Provide the (x, y) coordinate of the cell's center where the given text is located.  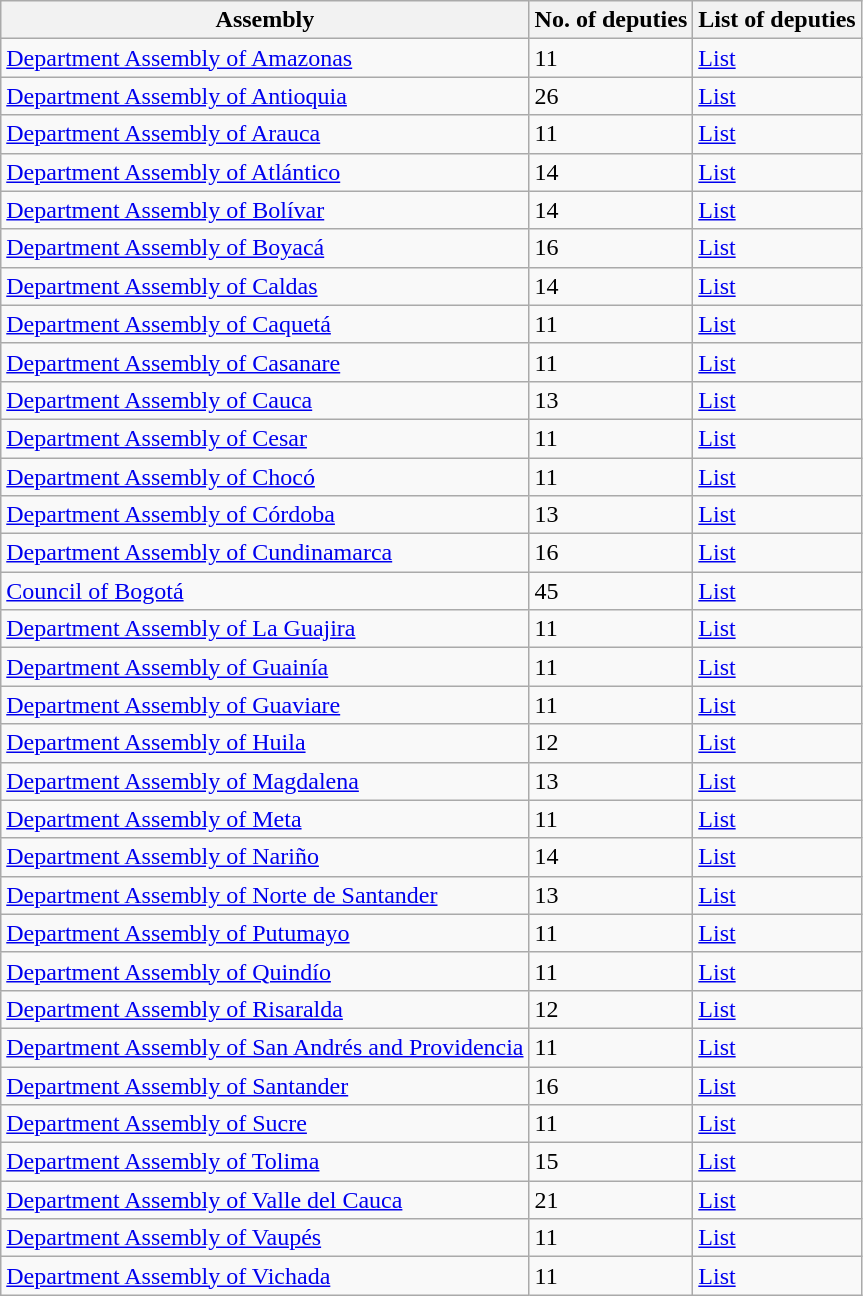
Department Assembly of Guainía (265, 667)
21 (611, 1200)
Department Assembly of Amazonas (265, 58)
Department Assembly of Cauca (265, 400)
Department Assembly of Chocó (265, 477)
Department Assembly of Meta (265, 819)
Department Assembly of La Guajira (265, 629)
Department Assembly of Tolima (265, 1162)
Department Assembly of Quindío (265, 971)
Department Assembly of Putumayo (265, 933)
Department Assembly of Caquetá (265, 324)
Department Assembly of Atlántico (265, 172)
Department Assembly of Bolívar (265, 210)
Department Assembly of Nariño (265, 857)
Department Assembly of Santander (265, 1085)
Department Assembly of Antioquia (265, 96)
Department Assembly of Cundinamarca (265, 553)
Department Assembly of Magdalena (265, 781)
Department Assembly of Cesar (265, 438)
Department Assembly of Huila (265, 743)
Department Assembly of Arauca (265, 134)
Department Assembly of Boyacá (265, 248)
Department Assembly of Vichada (265, 1276)
Department Assembly of Guaviare (265, 705)
No. of deputies (611, 20)
Department Assembly of Valle del Cauca (265, 1200)
26 (611, 96)
15 (611, 1162)
Department Assembly of Caldas (265, 286)
List of deputies (777, 20)
Department Assembly of Casanare (265, 362)
Department Assembly of Vaupés (265, 1238)
Council of Bogotá (265, 591)
Department Assembly of Norte de Santander (265, 895)
Department Assembly of Córdoba (265, 515)
Department Assembly of Sucre (265, 1124)
45 (611, 591)
Assembly (265, 20)
Department Assembly of Risaralda (265, 1009)
Department Assembly of San Andrés and Providencia (265, 1047)
